Output the [X, Y] coordinate of the center of the cell containing the given text.  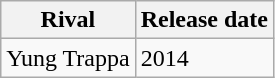
Yung Trappa [68, 58]
Release date [204, 20]
2014 [204, 58]
Rival [68, 20]
